Determine the (X, Y) coordinate at the center of the cell enclosing the given text.  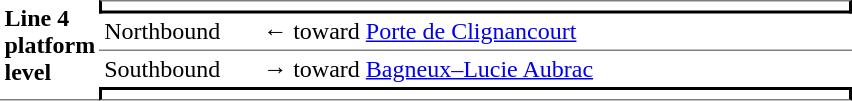
Line 4 platform level (50, 50)
Southbound (180, 69)
Northbound (180, 33)
